Find where the given text appears and provide that cell's center as [X, Y] coordinate. 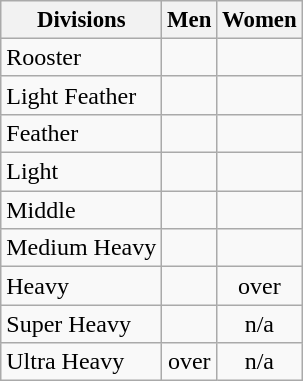
Heavy [82, 286]
Feather [82, 133]
Men [190, 20]
Light [82, 172]
Ultra Heavy [82, 362]
Light Feather [82, 95]
Medium Heavy [82, 248]
Super Heavy [82, 324]
Women [260, 20]
Rooster [82, 57]
Divisions [82, 20]
Middle [82, 210]
